Extract the (x, y) coordinate from the center of the cell holding the provided text.  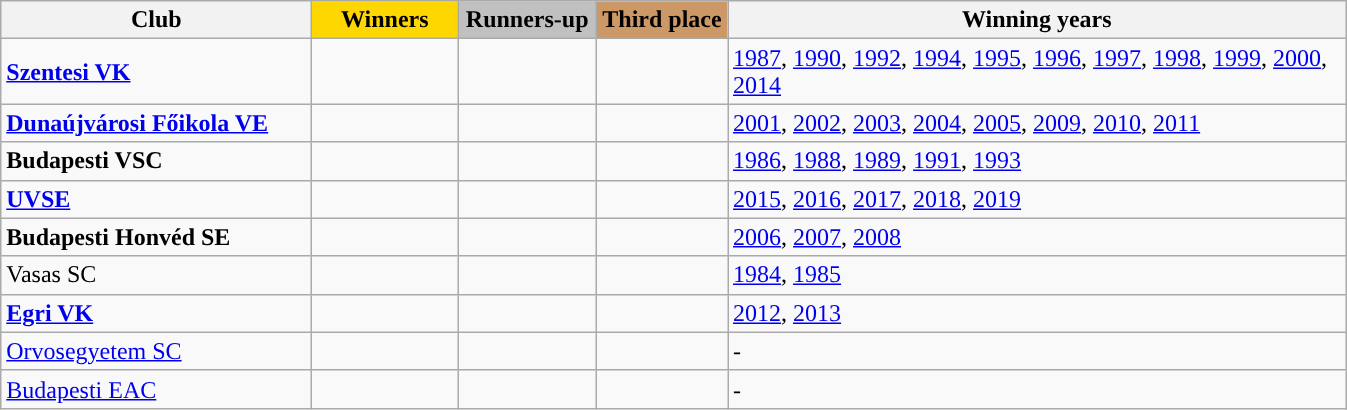
2012, 2013 (1038, 313)
1986, 1988, 1989, 1991, 1993 (1038, 161)
Club (156, 20)
Runners-up (528, 20)
Vasas SC (156, 275)
Orvosegyetem SC (156, 351)
Winning years (1038, 20)
Dunaújvárosi Főikola VE (156, 123)
Winners (385, 20)
Third place (662, 20)
1984, 1985 (1038, 275)
Budapesti VSC (156, 161)
Egri VK (156, 313)
2006, 2007, 2008 (1038, 237)
Budapesti Honvéd SE (156, 237)
2015, 2016, 2017, 2018, 2019 (1038, 199)
Budapesti EAC (156, 389)
UVSE (156, 199)
Szentesi VK (156, 72)
1987, 1990, 1992, 1994, 1995, 1996, 1997, 1998, 1999, 2000, 2014 (1038, 72)
2001, 2002, 2003, 2004, 2005, 2009, 2010, 2011 (1038, 123)
